Find where the given text appears and provide that cell's center as (x, y) coordinate. 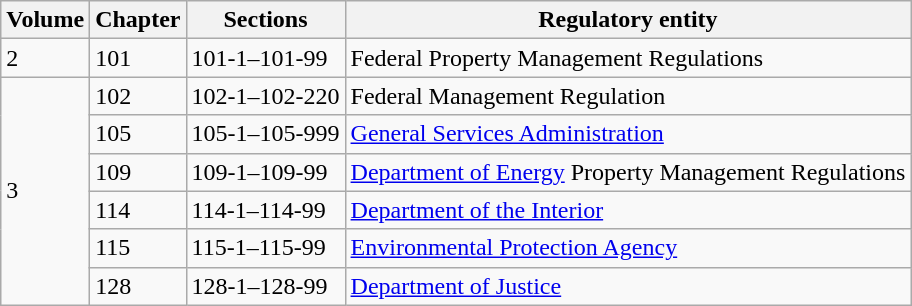
114-1–114-99 (266, 210)
3 (46, 191)
Department of Energy Property Management Regulations (628, 172)
109-1–109-99 (266, 172)
102-1–102-220 (266, 96)
General Services Administration (628, 134)
Regulatory entity (628, 20)
Department of the Interior (628, 210)
Department of Justice (628, 286)
Volume (46, 20)
Sections (266, 20)
115 (138, 248)
115-1–115-99 (266, 248)
Federal Management Regulation (628, 96)
114 (138, 210)
105-1–105-999 (266, 134)
128-1–128-99 (266, 286)
2 (46, 58)
105 (138, 134)
102 (138, 96)
109 (138, 172)
Federal Property Management Regulations (628, 58)
101-1–101-99 (266, 58)
128 (138, 286)
101 (138, 58)
Environmental Protection Agency (628, 248)
Chapter (138, 20)
